Return [x, y] of the center of cell containing provided text 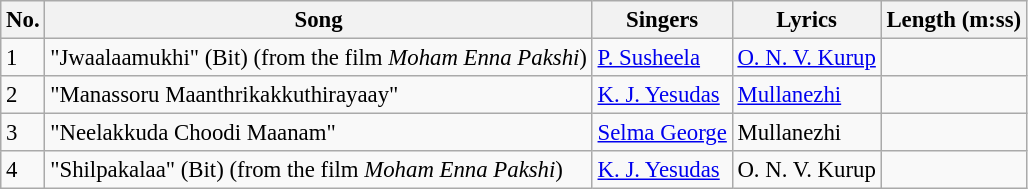
No. [23, 20]
Selma George [662, 133]
Lyrics [806, 20]
Length (m:ss) [954, 20]
1 [23, 58]
"Manassoru Maanthrikakkuthirayaay" [318, 95]
Song [318, 20]
P. Susheela [662, 58]
Singers [662, 20]
4 [23, 170]
"Shilpakalaa" (Bit) (from the film Moham Enna Pakshi) [318, 170]
"Neelakkuda Choodi Maanam" [318, 133]
2 [23, 95]
"Jwaalaamukhi" (Bit) (from the film Moham Enna Pakshi) [318, 58]
3 [23, 133]
